Return (X, Y) of the center of cell containing provided text 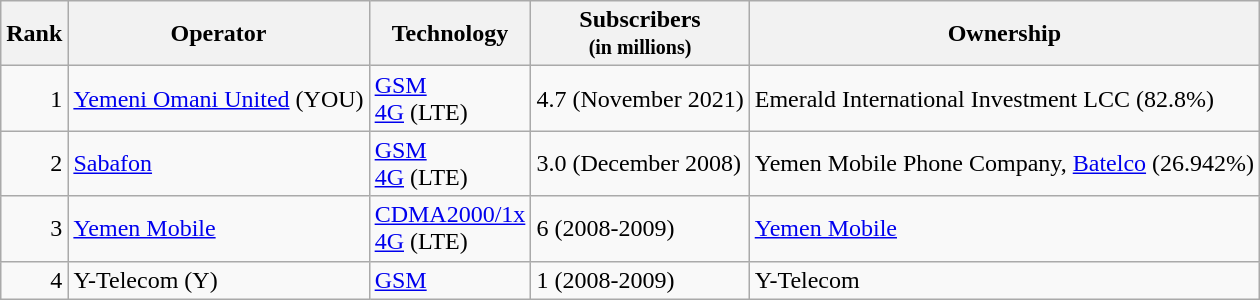
Sabafon (218, 164)
1 (2008-2009) (640, 280)
Emerald International Investment LCC (82.8%) (1004, 98)
2 (34, 164)
Ownership (1004, 34)
4.7 (November 2021) (640, 98)
Operator (218, 34)
6 (2008-2009) (640, 228)
GSM (450, 280)
Y-Telecom (Y) (218, 280)
Technology (450, 34)
Y-Telecom (1004, 280)
Rank (34, 34)
Yemen Mobile Phone Company, Batelco (26.942%) (1004, 164)
4 (34, 280)
Yemeni Omani United (YOU) (218, 98)
3.0 (December 2008) (640, 164)
Subscribers(in millions) (640, 34)
1 (34, 98)
CDMA2000/1x4G (LTE) (450, 228)
3 (34, 228)
